Return the [X, Y] coordinate for the center point of the cell that contains the specified text.  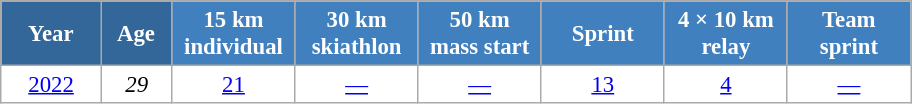
50 km mass start [480, 34]
21 [234, 85]
4 [726, 85]
Year [52, 34]
Team sprint [848, 34]
2022 [52, 85]
4 × 10 km relay [726, 34]
30 km skiathlon [356, 34]
29 [136, 85]
Age [136, 34]
Sprint [602, 34]
15 km individual [234, 34]
13 [602, 85]
